Search for the cell housing the specified text and yield its (X, Y) center coordinate. 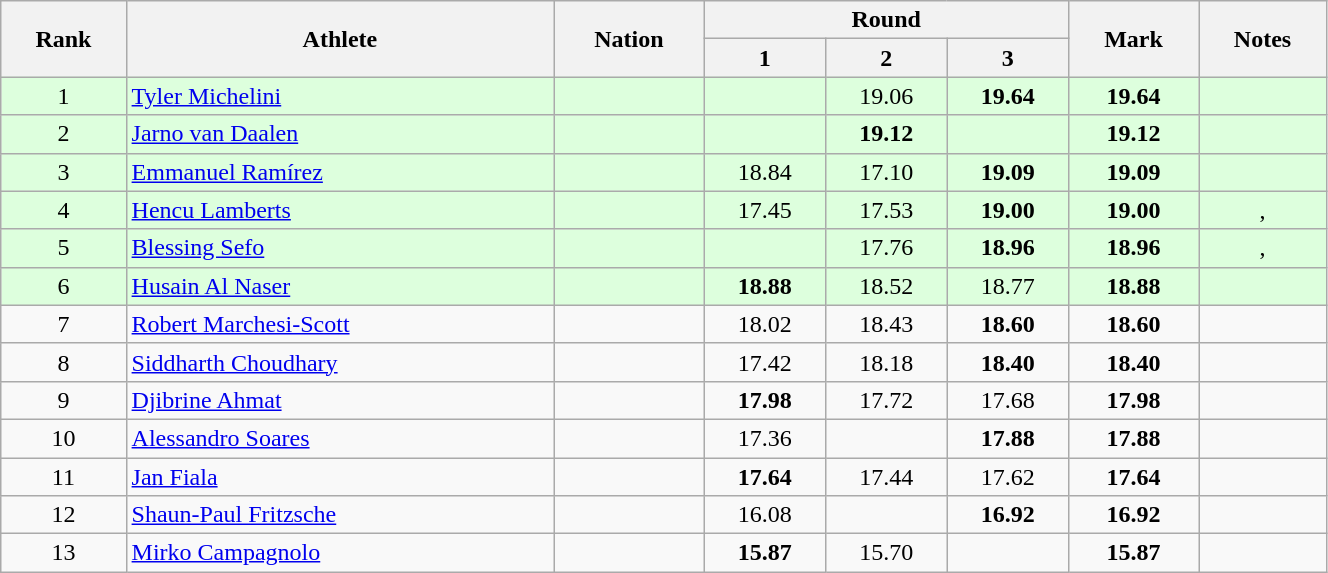
17.76 (886, 248)
18.02 (765, 324)
Jarno van Daalen (340, 134)
8 (64, 362)
Jan Fiala (340, 477)
9 (64, 400)
4 (64, 210)
18.18 (886, 362)
Djibrine Ahmat (340, 400)
Siddharth Choudhary (340, 362)
Shaun-Paul Fritzsche (340, 515)
Emmanuel Ramírez (340, 172)
Notes (1263, 39)
Tyler Michelini (340, 96)
Nation (629, 39)
5 (64, 248)
17.68 (1008, 400)
7 (64, 324)
6 (64, 286)
17.36 (765, 438)
17.53 (886, 210)
17.45 (765, 210)
17.10 (886, 172)
Alessandro Soares (340, 438)
17.42 (765, 362)
17.44 (886, 477)
15.70 (886, 553)
Athlete (340, 39)
18.43 (886, 324)
17.62 (1008, 477)
Hencu Lamberts (340, 210)
19.06 (886, 96)
Mark (1133, 39)
18.84 (765, 172)
Robert Marchesi-Scott (340, 324)
Husain Al Naser (340, 286)
10 (64, 438)
13 (64, 553)
Round (886, 20)
11 (64, 477)
12 (64, 515)
18.77 (1008, 286)
16.08 (765, 515)
Rank (64, 39)
Blessing Sefo (340, 248)
Mirko Campagnolo (340, 553)
17.72 (886, 400)
18.52 (886, 286)
